Return the [x, y] coordinate for the center point of the cell that contains the specified text.  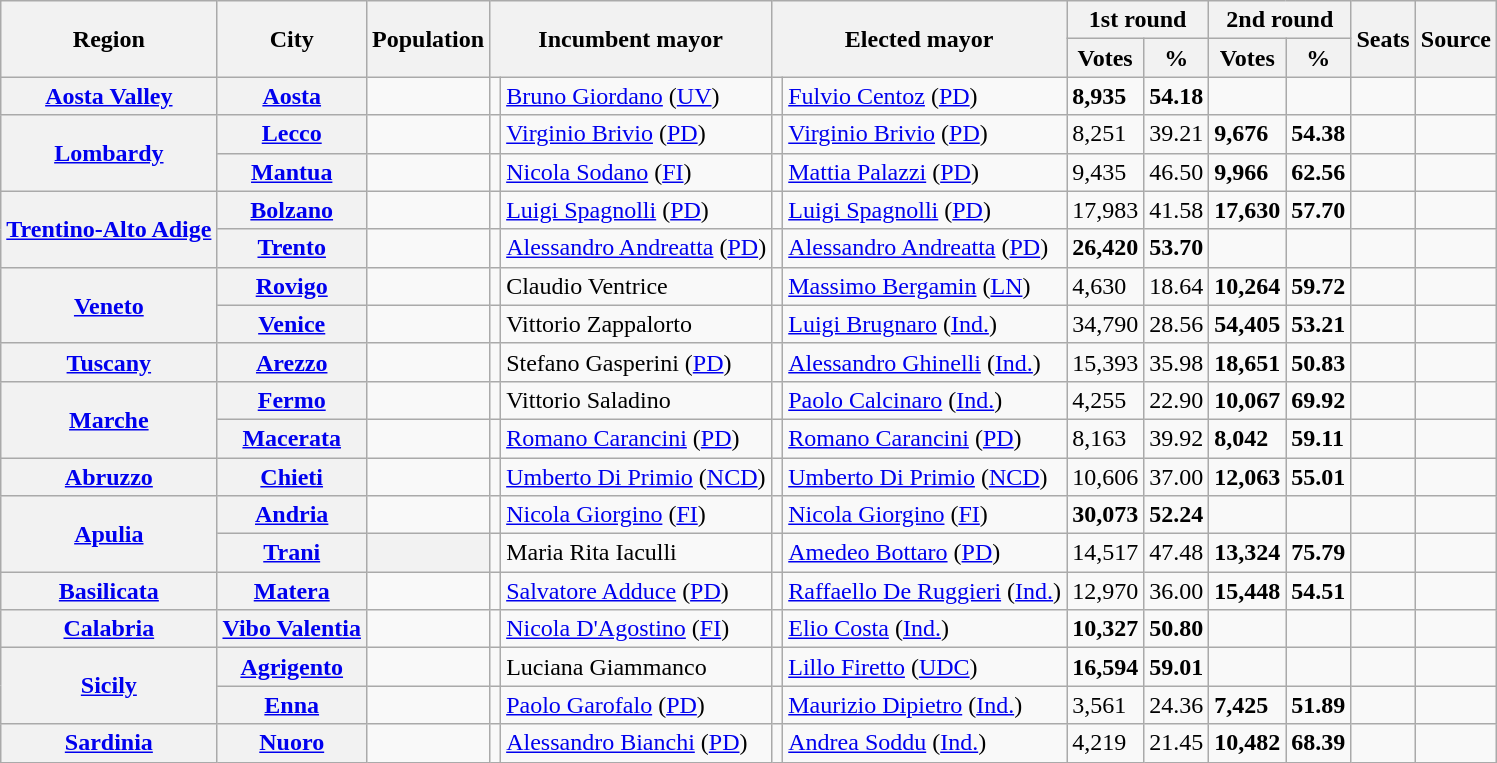
47.48 [1176, 553]
Macerata [292, 438]
10,327 [1106, 629]
Bruno Giordano (UV) [636, 96]
50.80 [1176, 629]
Rovigo [292, 286]
4,630 [1106, 286]
Fermo [292, 400]
9,966 [1248, 172]
54.51 [1318, 591]
Nuoro [292, 743]
Vibo Valentia [292, 629]
62.56 [1318, 172]
26,420 [1106, 248]
68.39 [1318, 743]
8,935 [1106, 96]
12,970 [1106, 591]
Marche [109, 419]
10,067 [1248, 400]
37.00 [1176, 477]
4,255 [1106, 400]
36.00 [1176, 591]
Region [109, 39]
Massimo Bergamin (LN) [925, 286]
Elected mayor [920, 39]
75.79 [1318, 553]
Lecco [292, 134]
Agrigento [292, 667]
53.70 [1176, 248]
Incumbent mayor [631, 39]
46.50 [1176, 172]
Aosta [292, 96]
Bolzano [292, 210]
21.45 [1176, 743]
Venice [292, 324]
22.90 [1176, 400]
Maria Rita Iaculli [636, 553]
Aosta Valley [109, 96]
41.58 [1176, 210]
53.21 [1318, 324]
15,448 [1248, 591]
Apulia [109, 534]
1st round [1138, 20]
7,425 [1248, 705]
Fulvio Centoz (PD) [925, 96]
Salvatore Adduce (PD) [636, 591]
Abruzzo [109, 477]
2nd round [1280, 20]
Arezzo [292, 362]
Alessandro Bianchi (PD) [636, 743]
Paolo Calcinaro (Ind.) [925, 400]
54.38 [1318, 134]
Paolo Garofalo (PD) [636, 705]
Chieti [292, 477]
14,517 [1106, 553]
Basilicata [109, 591]
Trento [292, 248]
Source [1456, 39]
Population [428, 39]
3,561 [1106, 705]
4,219 [1106, 743]
Tuscany [109, 362]
57.70 [1318, 210]
30,073 [1106, 515]
8,251 [1106, 134]
28.56 [1176, 324]
55.01 [1318, 477]
10,482 [1248, 743]
15,393 [1106, 362]
Seats [1383, 39]
54.18 [1176, 96]
Matera [292, 591]
Mattia Palazzi (PD) [925, 172]
24.36 [1176, 705]
39.21 [1176, 134]
Claudio Ventrice [636, 286]
Lillo Firetto (UDC) [925, 667]
59.11 [1318, 438]
Andrea Soddu (Ind.) [925, 743]
Amedeo Bottaro (PD) [925, 553]
51.89 [1318, 705]
Vittorio Saladino [636, 400]
8,163 [1106, 438]
10,606 [1106, 477]
Enna [292, 705]
Stefano Gasperini (PD) [636, 362]
18,651 [1248, 362]
Vittorio Zappalorto [636, 324]
9,676 [1248, 134]
Calabria [109, 629]
10,264 [1248, 286]
13,324 [1248, 553]
Trentino-Alto Adige [109, 229]
City [292, 39]
50.83 [1318, 362]
Trani [292, 553]
54,405 [1248, 324]
Alessandro Ghinelli (Ind.) [925, 362]
17,983 [1106, 210]
17,630 [1248, 210]
Raffaello De Ruggieri (Ind.) [925, 591]
Sardinia [109, 743]
Nicola Sodano (FI) [636, 172]
34,790 [1106, 324]
Luciana Giammanco [636, 667]
69.92 [1318, 400]
39.92 [1176, 438]
Maurizio Dipietro (Ind.) [925, 705]
Lombardy [109, 153]
18.64 [1176, 286]
Sicily [109, 686]
59.01 [1176, 667]
16,594 [1106, 667]
52.24 [1176, 515]
8,042 [1248, 438]
Andria [292, 515]
Mantua [292, 172]
Luigi Brugnaro (Ind.) [925, 324]
Nicola D'Agostino (FI) [636, 629]
Elio Costa (Ind.) [925, 629]
9,435 [1106, 172]
59.72 [1318, 286]
Veneto [109, 305]
12,063 [1248, 477]
35.98 [1176, 362]
